Extract the (x, y) coordinate from the center of the cell holding the provided text.  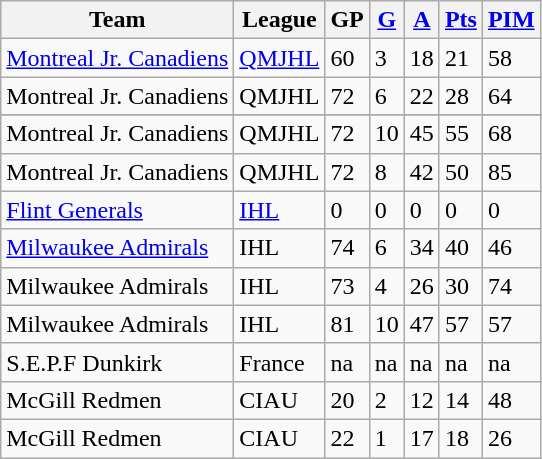
68 (511, 134)
G (386, 20)
64 (511, 96)
73 (347, 286)
S.E.P.F Dunkirk (118, 362)
42 (422, 172)
2 (386, 400)
40 (460, 248)
14 (460, 400)
20 (347, 400)
48 (511, 400)
8 (386, 172)
PIM (511, 20)
Team (118, 20)
45 (422, 134)
81 (347, 324)
60 (347, 58)
58 (511, 58)
21 (460, 58)
50 (460, 172)
47 (422, 324)
France (280, 362)
85 (511, 172)
A (422, 20)
46 (511, 248)
League (280, 20)
17 (422, 438)
GP (347, 20)
4 (386, 286)
55 (460, 134)
Flint Generals (118, 210)
28 (460, 96)
3 (386, 58)
1 (386, 438)
Pts (460, 20)
30 (460, 286)
12 (422, 400)
34 (422, 248)
